Provide the (X, Y) coordinate of the cell's center where the given text is located.  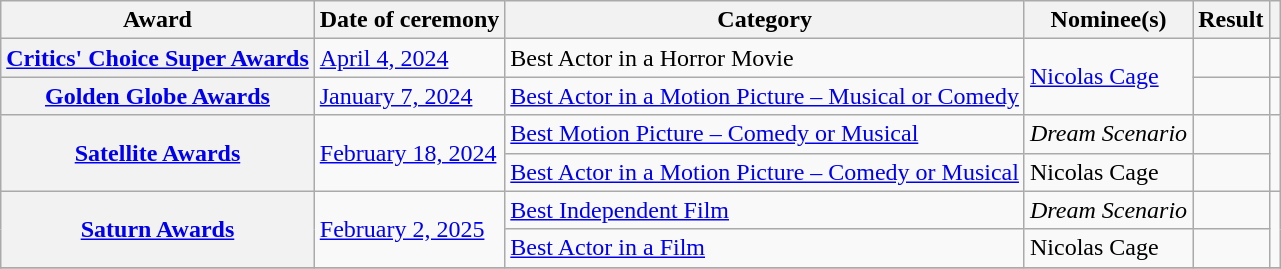
Satellite Awards (158, 153)
Best Actor in a Horror Movie (765, 58)
Best Independent Film (765, 210)
Critics' Choice Super Awards (158, 58)
Best Actor in a Motion Picture – Musical or Comedy (765, 96)
Award (158, 20)
Saturn Awards (158, 229)
Nominee(s) (1108, 20)
Golden Globe Awards (158, 96)
Date of ceremony (410, 20)
Result (1231, 20)
Best Actor in a Film (765, 248)
April 4, 2024 (410, 58)
Best Motion Picture – Comedy or Musical (765, 134)
Category (765, 20)
February 18, 2024 (410, 153)
January 7, 2024 (410, 96)
Best Actor in a Motion Picture – Comedy or Musical (765, 172)
February 2, 2025 (410, 229)
